Output the (x, y) coordinate of the center of the cell containing the given text.  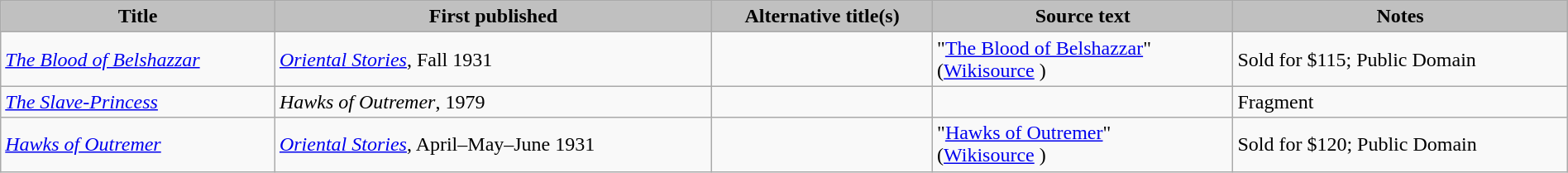
Title (138, 17)
Notes (1400, 17)
Sold for $120; Public Domain (1400, 144)
Source text (1083, 17)
Hawks of Outremer, 1979 (493, 102)
"The Blood of Belshazzar" (Wikisource ) (1083, 60)
Fragment (1400, 102)
Alternative title(s) (822, 17)
Hawks of Outremer (138, 144)
Oriental Stories, April–May–June 1931 (493, 144)
The Blood of Belshazzar (138, 60)
"Hawks of Outremer" (Wikisource ) (1083, 144)
The Slave-Princess (138, 102)
Sold for $115; Public Domain (1400, 60)
Oriental Stories, Fall 1931 (493, 60)
First published (493, 17)
